Return [x, y] of the center of cell containing provided text 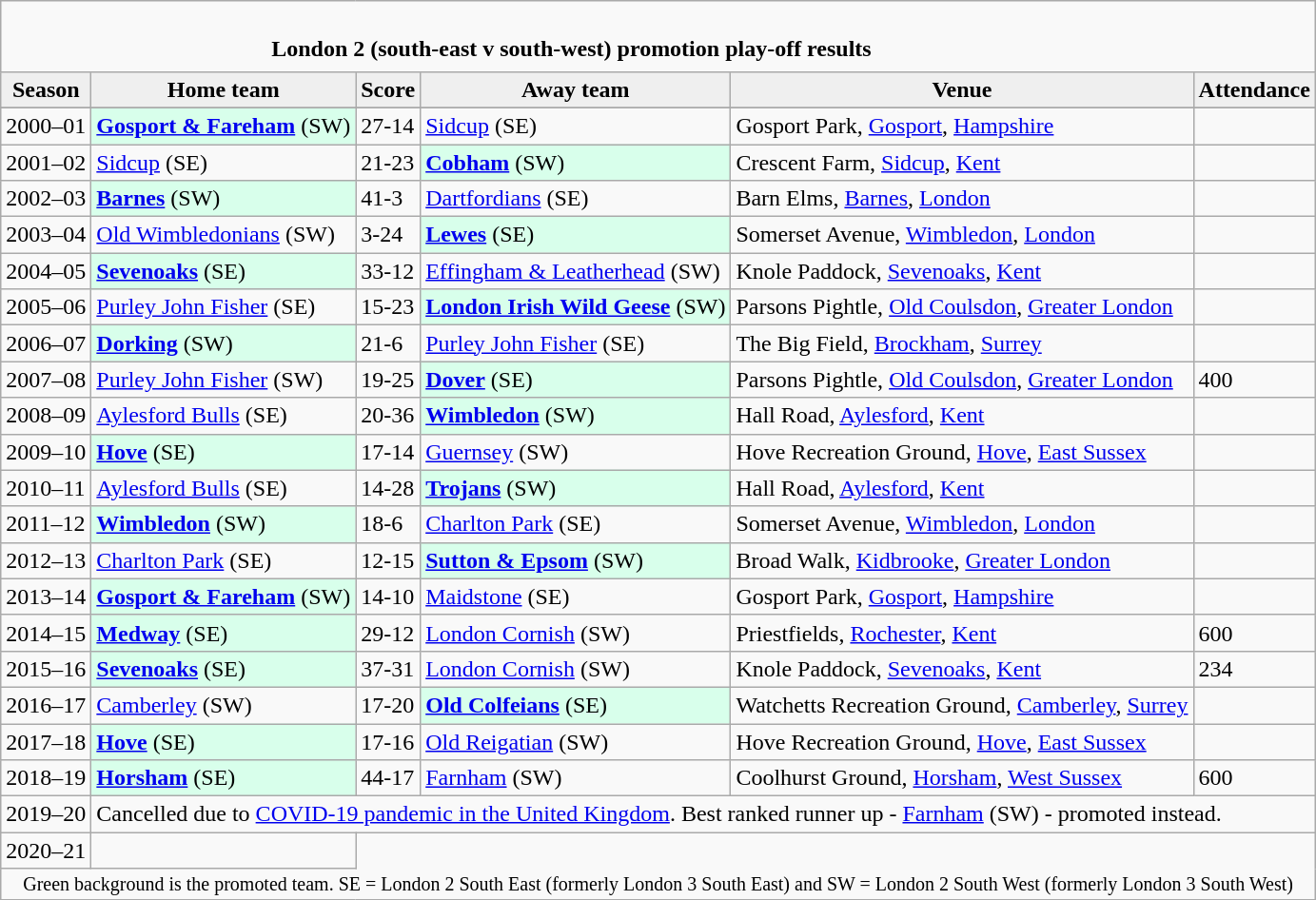
44-17 [388, 778]
Dover (SE) [576, 380]
Old Colfeians (SE) [576, 705]
Farnham (SW) [576, 778]
12-15 [388, 560]
2003–04 [46, 235]
Dorking (SW) [224, 343]
29-12 [388, 633]
2016–17 [46, 705]
Guernsey (SW) [576, 452]
Score [388, 89]
19-25 [388, 380]
2000–01 [46, 126]
London Irish Wild Geese (SW) [576, 307]
Venue [962, 89]
Home team [224, 89]
Camberley (SW) [224, 705]
2009–10 [46, 452]
2015–16 [46, 669]
Away team [576, 89]
37-31 [388, 669]
Old Wimbledonians (SW) [224, 235]
33-12 [388, 271]
Barn Elms, Barnes, London [962, 199]
Old Reigatian (SW) [576, 741]
21-6 [388, 343]
Cancelled due to COVID-19 pandemic in the United Kingdom. Best ranked runner up - Farnham (SW) - promoted instead. [704, 814]
Cobham (SW) [576, 163]
400 [1254, 380]
2013–14 [46, 597]
2014–15 [46, 633]
Barnes (SW) [224, 199]
17-20 [388, 705]
17-14 [388, 452]
Dartfordians (SE) [576, 199]
3-24 [388, 235]
Priestfields, Rochester, Kent [962, 633]
Watchetts Recreation Ground, Camberley, Surrey [962, 705]
2002–03 [46, 199]
2019–20 [46, 814]
20-36 [388, 416]
15-23 [388, 307]
2012–13 [46, 560]
2005–06 [46, 307]
2017–18 [46, 741]
14-10 [388, 597]
Horsham (SE) [224, 778]
Effingham & Leatherhead (SW) [576, 271]
21-23 [388, 163]
2018–19 [46, 778]
Sutton & Epsom (SW) [576, 560]
17-16 [388, 741]
Purley John Fisher (SW) [224, 380]
2020–21 [46, 851]
Attendance [1254, 89]
2011–12 [46, 524]
Medway (SE) [224, 633]
Lewes (SE) [576, 235]
Crescent Farm, Sidcup, Kent [962, 163]
Trojans (SW) [576, 488]
Season [46, 89]
41-3 [388, 199]
234 [1254, 669]
2001–02 [46, 163]
Broad Walk, Kidbrooke, Greater London [962, 560]
2007–08 [46, 380]
18-6 [388, 524]
2004–05 [46, 271]
Coolhurst Ground, Horsham, West Sussex [962, 778]
2010–11 [46, 488]
Maidstone (SE) [576, 597]
14-28 [388, 488]
27-14 [388, 126]
The Big Field, Brockham, Surrey [962, 343]
2006–07 [46, 343]
2008–09 [46, 416]
